From the cell containing the given text, extract its center point as (x, y) coordinate. 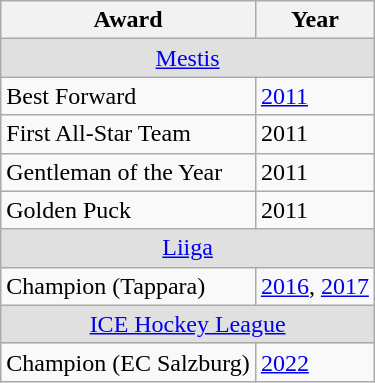
Award (128, 20)
Champion (EC Salzburg) (128, 362)
Golden Puck (128, 210)
First All-Star Team (128, 134)
2022 (314, 362)
Best Forward (128, 96)
Champion (Tappara) (128, 286)
Liiga (188, 248)
ICE Hockey League (188, 324)
2016, 2017 (314, 286)
Gentleman of the Year (128, 172)
Year (314, 20)
Mestis (188, 58)
